Output the (X, Y) coordinate of the center of the cell containing the given text.  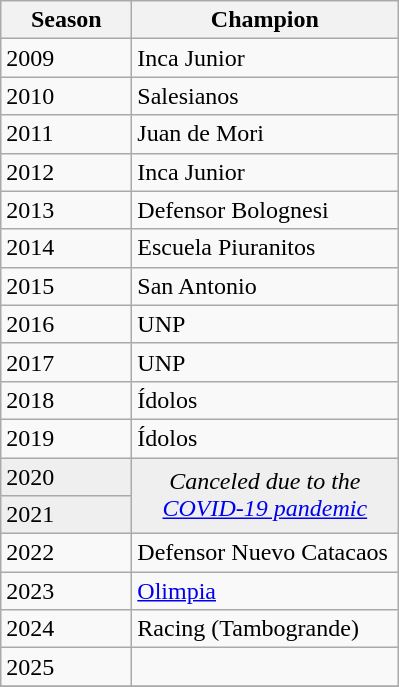
Racing (Tambogrande) (265, 629)
2019 (66, 438)
2017 (66, 362)
2022 (66, 553)
2010 (66, 96)
2020 (66, 477)
Salesianos (265, 96)
Defensor Bolognesi (265, 210)
2021 (66, 515)
San Antonio (265, 286)
2025 (66, 667)
2023 (66, 591)
2018 (66, 400)
2011 (66, 134)
Juan de Mori (265, 134)
2015 (66, 286)
Champion (265, 20)
2012 (66, 172)
Season (66, 20)
Canceled due to the COVID-19 pandemic (265, 496)
2024 (66, 629)
2014 (66, 248)
Escuela Piuranitos (265, 248)
2013 (66, 210)
2009 (66, 58)
Olimpia (265, 591)
Defensor Nuevo Catacaos (265, 553)
2016 (66, 324)
